Scan for the cell matching the given text and deliver its (x, y) coordinate at center. 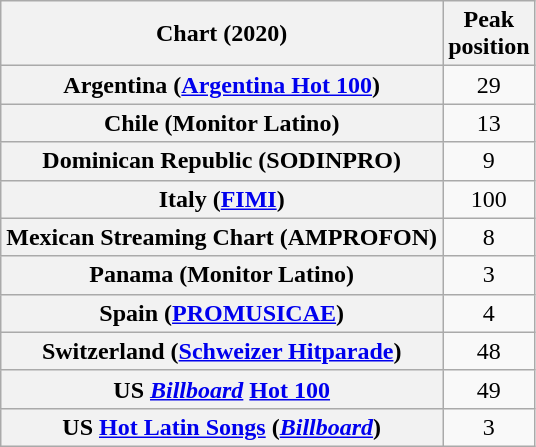
US Billboard Hot 100 (222, 389)
100 (489, 199)
US Hot Latin Songs (Billboard) (222, 427)
Italy (FIMI) (222, 199)
Chart (2020) (222, 34)
Panama (Monitor Latino) (222, 275)
4 (489, 313)
9 (489, 161)
Switzerland (Schweizer Hitparade) (222, 351)
Peakposition (489, 34)
Chile (Monitor Latino) (222, 123)
Dominican Republic (SODINPRO) (222, 161)
13 (489, 123)
Argentina (Argentina Hot 100) (222, 85)
49 (489, 389)
Mexican Streaming Chart (AMPROFON) (222, 237)
Spain (PROMUSICAE) (222, 313)
8 (489, 237)
48 (489, 351)
29 (489, 85)
